Identify which cell holds the provided text, then report its [X, Y] central coordinate. 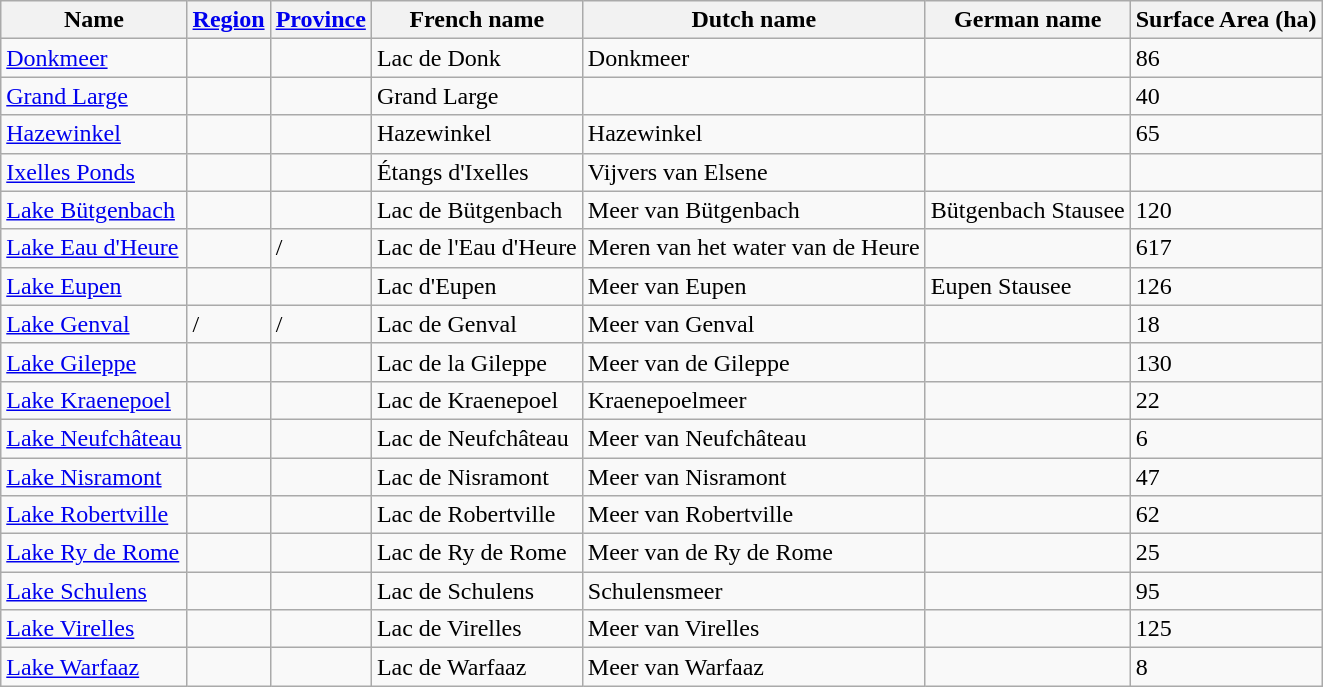
47 [1226, 477]
Meer van Virelles [754, 629]
Lac de Kraenepoel [476, 400]
Name [94, 20]
Lake Gileppe [94, 362]
18 [1226, 324]
Étangs d'Ixelles [476, 172]
Lac de Genval [476, 324]
120 [1226, 210]
Lac de l'Eau d'Heure [476, 248]
Lac de Neufchâteau [476, 438]
Schulensmeer [754, 591]
Meer van Eupen [754, 286]
8 [1226, 667]
Lake Robertville [94, 515]
Lake Bütgenbach [94, 210]
Ixelles Ponds [94, 172]
Lac de Warfaaz [476, 667]
Lake Virelles [94, 629]
Eupen Stausee [1028, 286]
Lake Eupen [94, 286]
Lac de Nisramont [476, 477]
Lake Schulens [94, 591]
86 [1226, 58]
Lake Genval [94, 324]
Meer van Neufchâteau [754, 438]
Meer van Warfaaz [754, 667]
Kraenepoelmeer [754, 400]
German name [1028, 20]
Dutch name [754, 20]
Meer van Robertville [754, 515]
Meer van Bütgenbach [754, 210]
617 [1226, 248]
Lac de Ry de Rome [476, 553]
Vijvers van Elsene [754, 172]
Lake Eau d'Heure [94, 248]
Lac de Schulens [476, 591]
25 [1226, 553]
Bütgenbach Stausee [1028, 210]
130 [1226, 362]
65 [1226, 134]
95 [1226, 591]
French name [476, 20]
Meren van het water van de Heure [754, 248]
Meer van Genval [754, 324]
Lac de la Gileppe [476, 362]
126 [1226, 286]
Lake Neufchâteau [94, 438]
Lac de Robertville [476, 515]
Meer van de Ry de Rome [754, 553]
Lake Kraenepoel [94, 400]
Surface Area (ha) [1226, 20]
Lac de Donk [476, 58]
Meer van Nisramont [754, 477]
Lake Nisramont [94, 477]
Lac de Virelles [476, 629]
40 [1226, 96]
22 [1226, 400]
6 [1226, 438]
Lake Ry de Rome [94, 553]
Province [320, 20]
Region [228, 20]
62 [1226, 515]
Lake Warfaaz [94, 667]
Lac de Bütgenbach [476, 210]
Meer van de Gileppe [754, 362]
Lac d'Eupen [476, 286]
125 [1226, 629]
